Output the [x, y] coordinate of the center of the cell containing the given text.  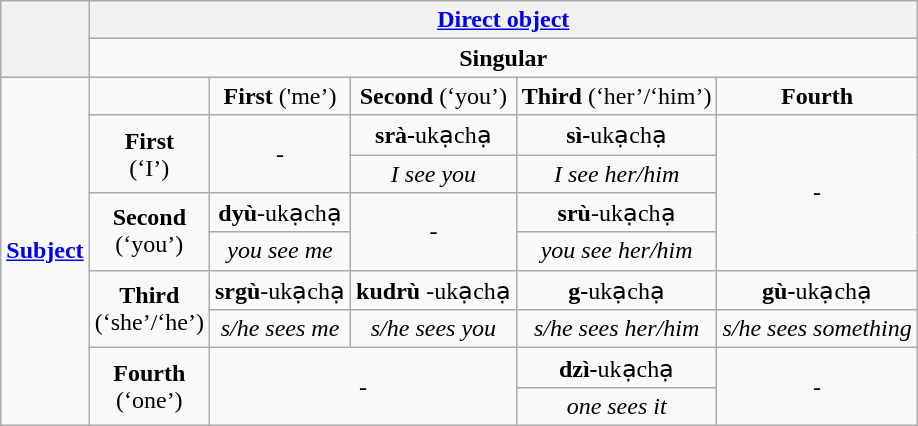
srgù-ukạchạ [280, 290]
Third(‘she’/‘he’) [149, 309]
dzì-ukạchạ [616, 368]
dyù-ukạchạ [280, 213]
Direct object [503, 20]
Second (‘you’) [434, 96]
Fourth [817, 96]
you see her/him [616, 251]
s/he sees her/him [616, 329]
sì-ukạchạ [616, 135]
Fourth(‘one’) [149, 387]
kudrù -ukạchạ [434, 290]
s/he sees me [280, 329]
g-ukạchạ [616, 290]
Singular [503, 58]
First ('me’) [280, 96]
I see her/him [616, 173]
gù-ukạchạ [817, 290]
s/he sees you [434, 329]
Second(‘you’) [149, 232]
Third (‘her’/‘him’) [616, 96]
srù-ukạchạ [616, 213]
I see you [434, 173]
Subject [45, 252]
s/he sees something [817, 329]
you see me [280, 251]
one sees it [616, 406]
First(‘I’) [149, 154]
srà-ukạchạ [434, 135]
